Detect which cell encompasses the target text, then output its [x, y] center coordinate. 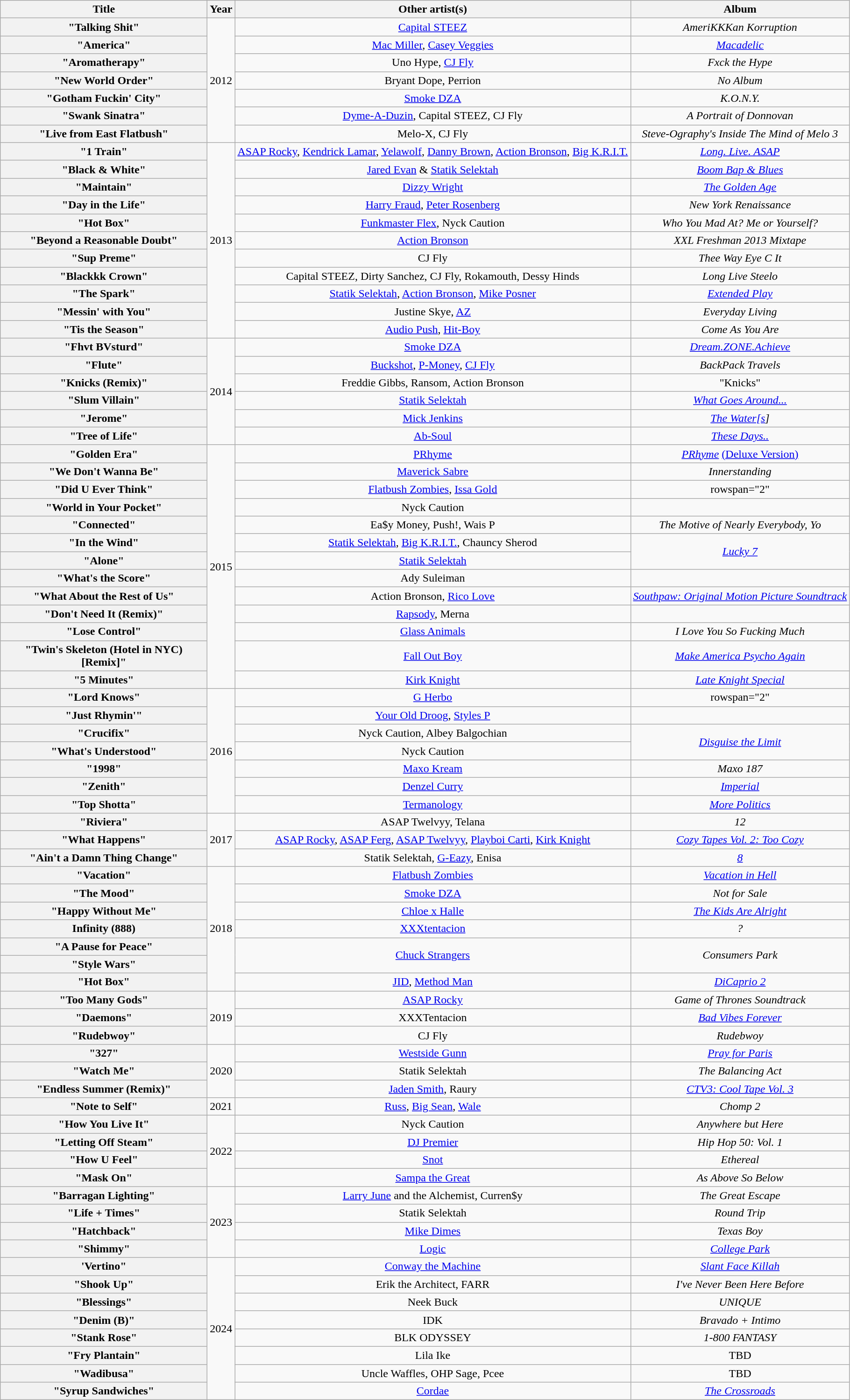
"Knicks" [740, 383]
The Motive of Nearly Everybody, Yo [740, 525]
Russ, Big Sean, Wale [432, 1107]
Conway the Machine [432, 1266]
12 [740, 822]
Bravado + Intimo [740, 1320]
AmeriKKKan Korruption [740, 27]
Mick Jenkins [432, 418]
"1 Train" [104, 151]
Extended Play [740, 294]
PRhyme [432, 454]
Ea$y Money, Push!, Wais P [432, 525]
Action Bronson [432, 241]
"Blackkk Crown" [104, 276]
Hip Hop 50: Vol. 1 [740, 1142]
2013 [221, 240]
Come As You Are [740, 329]
"Style Wars" [104, 964]
Rudebwoy [740, 1035]
Nyck Caution, Albey Balgochian [432, 733]
ASAP Rocky [432, 1000]
Slant Face Killah [740, 1266]
What Goes Around... [740, 400]
DJ Premier [432, 1142]
2016 [221, 751]
"The Spark" [104, 294]
"Aromatherapy" [104, 63]
"Jerome" [104, 418]
Round Trip [740, 1213]
"Fry Plantain" [104, 1355]
"1998" [104, 768]
"Ain't a Damn Thing Change" [104, 858]
Vacation in Hell [740, 875]
Album [740, 9]
"Beyond a Reasonable Doubt" [104, 241]
The Crossroads [740, 1391]
Ethereal [740, 1160]
Snot [432, 1160]
"Riviera" [104, 822]
Make America Psycho Again [740, 656]
"What's the Score" [104, 578]
College Park [740, 1249]
"What's Understood" [104, 751]
The Water[s] [740, 418]
Flatbush Zombies, Issa Gold [432, 489]
XXXTentacion [432, 1017]
"Sup Preme" [104, 258]
"Knicks (Remix)" [104, 383]
Statik Selektah, Action Bronson, Mike Posner [432, 294]
Westside Gunn [432, 1053]
Audio Push, Hit-Boy [432, 329]
Chloe x Halle [432, 911]
Year [221, 9]
2023 [221, 1222]
"How U Feel" [104, 1160]
Consumers Park [740, 955]
2019 [221, 1017]
Fall Out Boy [432, 656]
Chomp 2 [740, 1107]
"Wadibusa" [104, 1373]
"Messin' with You" [104, 312]
G Herbo [432, 697]
"Mask On" [104, 1178]
XXXtentacion [432, 929]
Statik Selektah, Big K.R.I.T., Chauncy Sherod [432, 543]
Title [104, 9]
Kirk Knight [432, 680]
Melo-X, CJ Fly [432, 134]
Cordae [432, 1391]
Jaden Smith, Raury [432, 1089]
UNIQUE [740, 1302]
"Don't Need It (Remix)" [104, 614]
2022 [221, 1151]
Mac Miller, Casey Veggies [432, 45]
Dyme-A-Duzin, Capital STEEZ, CJ Fly [432, 116]
"Did U Ever Think" [104, 489]
"Maintain" [104, 187]
Freddie Gibbs, Ransom, Action Bronson [432, 383]
1-800 FANTASY [740, 1337]
"We Don't Wanna Be" [104, 471]
"5 Minutes" [104, 680]
Jared Evan & Statik Selektah [432, 169]
DiCaprio 2 [740, 982]
"What About the Rest of Us" [104, 596]
"America" [104, 45]
2020 [221, 1071]
Late Knight Special [740, 680]
"Tree of Life" [104, 436]
IDK [432, 1320]
A Portrait of Donnovan [740, 116]
Dizzy Wright [432, 187]
Erik the Architect, FARR [432, 1284]
"Watch Me" [104, 1071]
"Slum Villain" [104, 400]
Boom Bap & Blues [740, 169]
"Day in the Life" [104, 205]
Rapsody, Merna [432, 614]
These Days.. [740, 436]
"Stank Rose" [104, 1337]
"Vacation" [104, 875]
Steve-Ography's Inside The Mind of Melo 3 [740, 134]
"Hatchback" [104, 1231]
Anywhere but Here [740, 1124]
8 [740, 858]
? [740, 929]
Harry Fraud, Peter Rosenberg [432, 205]
The Golden Age [740, 187]
"Black & White" [104, 169]
Southpaw: Original Motion Picture Soundtrack [740, 596]
"Top Shotta" [104, 804]
Termanology [432, 804]
Denzel Curry [432, 786]
Game of Thrones Soundtrack [740, 1000]
2021 [221, 1107]
New York Renaissance [740, 205]
"Lord Knows" [104, 697]
Uno Hype, CJ Fly [432, 63]
'Vertino" [104, 1266]
Buckshot, P-Money, CJ Fly [432, 365]
Long Live Steelo [740, 276]
Maxo Kream [432, 768]
Fxck the Hype [740, 63]
Who You Mad At? Me or Yourself? [740, 223]
Maxo 187 [740, 768]
ASAP Twelvyy, Telana [432, 822]
2018 [221, 929]
"Shook Up" [104, 1284]
BLK ODYSSEY [432, 1337]
"Syrup Sandwiches" [104, 1391]
Ab-Soul [432, 436]
BackPack Travels [740, 365]
I've Never Been Here Before [740, 1284]
"Note to Self" [104, 1107]
"A Pause for Peace" [104, 946]
Capital STEEZ, Dirty Sanchez, CJ Fly, Rokamouth, Dessy Hinds [432, 276]
Statik Selektah, G-Eazy, Enisa [432, 858]
"Blessings" [104, 1302]
Disguise the Limit [740, 742]
"The Mood" [104, 893]
2024 [221, 1329]
"Crucifix" [104, 733]
Flatbush Zombies [432, 875]
Chuck Strangers [432, 955]
"How You Live It" [104, 1124]
Action Bronson, Rico Love [432, 596]
The Great Escape [740, 1195]
"Swank Sinatra" [104, 116]
ASAP Rocky, ASAP Ferg, ASAP Twelvyy, Playboi Carti, Kirk Knight [432, 840]
2017 [221, 840]
"World in Your Pocket" [104, 507]
CTV3: Cool Tape Vol. 3 [740, 1089]
"Flute" [104, 365]
"Barragan Lighting" [104, 1195]
"Fhvt BVsturd" [104, 347]
Ady Suleiman [432, 578]
2015 [221, 567]
"Daemons" [104, 1017]
"Endless Summer (Remix)" [104, 1089]
Imperial [740, 786]
"Zenith" [104, 786]
Infinity (888) [104, 929]
2014 [221, 391]
The Balancing Act [740, 1071]
Texas Boy [740, 1231]
More Politics [740, 804]
"Shimmy" [104, 1249]
Everyday Living [740, 312]
"Denim (B)" [104, 1320]
The Kids Are Alright [740, 911]
Dream.ZONE.Achieve [740, 347]
Cozy Tapes Vol. 2: Too Cozy [740, 840]
"Just Rhymin'" [104, 715]
Long. Live. ASAP [740, 151]
Thee Way Eye C It [740, 258]
"Rudebwoy" [104, 1035]
As Above So Below [740, 1178]
"Life + Times" [104, 1213]
Lila Ike [432, 1355]
Funkmaster Flex, Nyck Caution [432, 223]
"In the Wind" [104, 543]
"Golden Era" [104, 454]
"Talking Shit" [104, 27]
JID, Method Man [432, 982]
"Gotham Fuckin' City" [104, 98]
"Too Many Gods" [104, 1000]
Lucky 7 [740, 552]
"327" [104, 1053]
ASAP Rocky, Kendrick Lamar, Yelawolf, Danny Brown, Action Bronson, Big K.R.I.T. [432, 151]
Innerstanding [740, 471]
"Live from East Flatbush" [104, 134]
"Twin's Skeleton (Hotel in NYC) [Remix]" [104, 656]
Pray for Paris [740, 1053]
Capital STEEZ [432, 27]
"Letting Off Steam" [104, 1142]
2012 [221, 80]
Bryant Dope, Perrion [432, 80]
"Happy Without Me" [104, 911]
Neek Buck [432, 1302]
Mike Dimes [432, 1231]
Larry June and the Alchemist, Curren$y [432, 1195]
"Tis the Season" [104, 329]
Not for Sale [740, 893]
I Love You So Fucking Much [740, 632]
Macadelic [740, 45]
"Lose Control" [104, 632]
Justine Skye, AZ [432, 312]
Other artist(s) [432, 9]
Glass Animals [432, 632]
"New World Order" [104, 80]
No Album [740, 80]
Sampa the Great [432, 1178]
PRhyme (Deluxe Version) [740, 454]
Logic [432, 1249]
"What Happens" [104, 840]
Bad Vibes Forever [740, 1017]
Uncle Waffles, OHP Sage, Pcee [432, 1373]
"Connected" [104, 525]
XXL Freshman 2013 Mixtape [740, 241]
Maverick Sabre [432, 471]
K.O.N.Y. [740, 98]
Your Old Droog, Styles P [432, 715]
"Alone" [104, 561]
